Determine the [X, Y] coordinate at the center of the cell enclosing the given text.  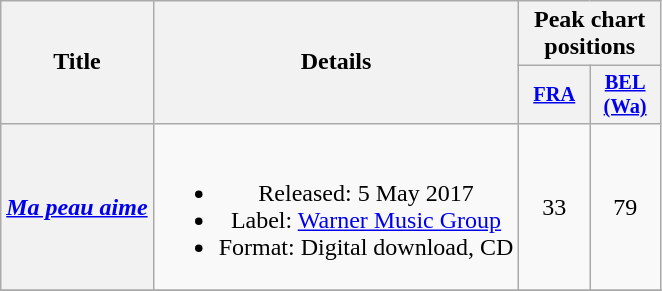
FRA [554, 95]
Peak chart positions [590, 34]
Released: 5 May 2017Label: Warner Music GroupFormat: Digital download, CD [336, 206]
79 [626, 206]
Title [77, 62]
Details [336, 62]
Ma peau aime [77, 206]
33 [554, 206]
BEL(Wa) [626, 95]
